Scan for the cell matching the given text and deliver its [x, y] coordinate at center. 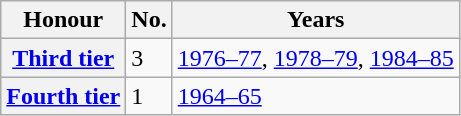
1976–77, 1978–79, 1984–85 [316, 58]
1 [149, 96]
3 [149, 58]
Third tier [64, 58]
Fourth tier [64, 96]
Honour [64, 20]
1964–65 [316, 96]
No. [149, 20]
Years [316, 20]
